Return (X, Y) of the center of cell containing provided text 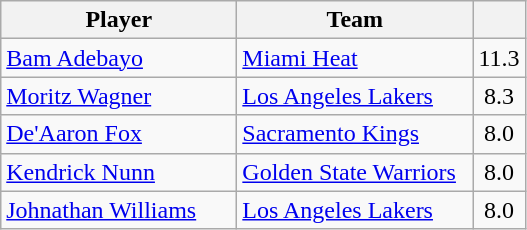
Bam Adebayo (119, 58)
Team (355, 20)
Kendrick Nunn (119, 172)
Sacramento Kings (355, 134)
Moritz Wagner (119, 96)
Miami Heat (355, 58)
8.3 (499, 96)
Player (119, 20)
Golden State Warriors (355, 172)
De'Aaron Fox (119, 134)
11.3 (499, 58)
Johnathan Williams (119, 210)
